Determine the [X, Y] coordinate at the center of the cell enclosing the given text.  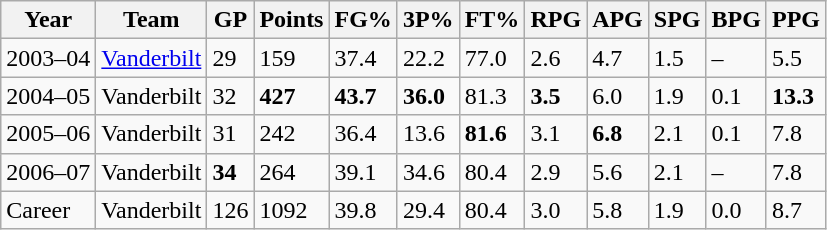
81.3 [492, 96]
29.4 [428, 210]
Career [48, 210]
2003–04 [48, 58]
36.4 [363, 134]
6.0 [618, 96]
39.1 [363, 172]
1.5 [677, 58]
6.8 [618, 134]
0.0 [736, 210]
2006–07 [48, 172]
FG% [363, 20]
Team [152, 20]
37.4 [363, 58]
22.2 [428, 58]
264 [292, 172]
43.7 [363, 96]
242 [292, 134]
Points [292, 20]
36.0 [428, 96]
4.7 [618, 58]
FT% [492, 20]
34 [230, 172]
34.6 [428, 172]
2.9 [556, 172]
SPG [677, 20]
PPG [796, 20]
BPG [736, 20]
3P% [428, 20]
159 [292, 58]
29 [230, 58]
81.6 [492, 134]
2005–06 [48, 134]
427 [292, 96]
3.5 [556, 96]
2004–05 [48, 96]
3.0 [556, 210]
5.6 [618, 172]
39.8 [363, 210]
3.1 [556, 134]
APG [618, 20]
77.0 [492, 58]
5.8 [618, 210]
32 [230, 96]
GP [230, 20]
126 [230, 210]
RPG [556, 20]
13.6 [428, 134]
5.5 [796, 58]
13.3 [796, 96]
1092 [292, 210]
Year [48, 20]
2.6 [556, 58]
8.7 [796, 210]
31 [230, 134]
